Identify which cell holds the provided text, then report its (x, y) central coordinate. 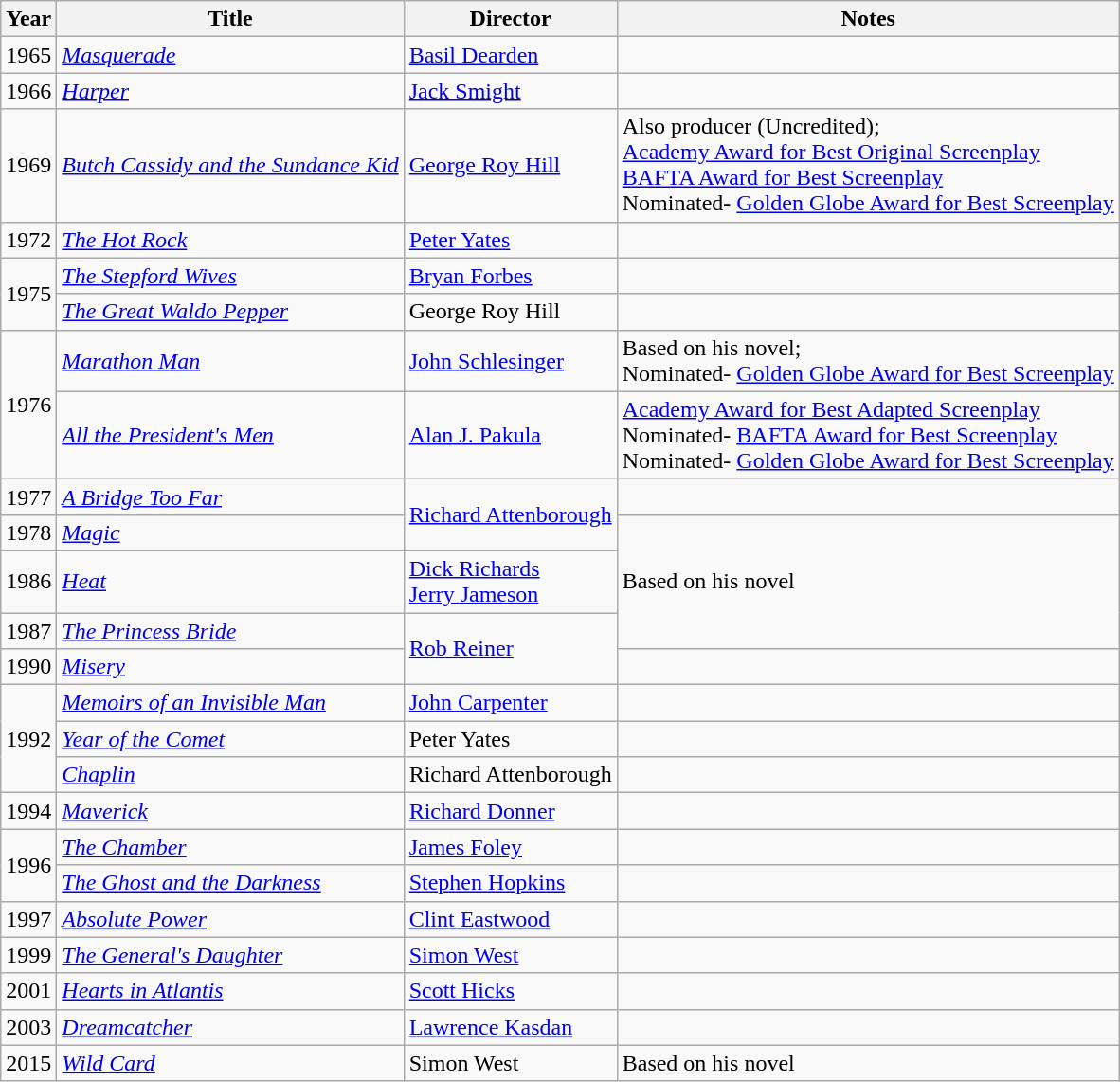
Alan J. Pakula (510, 435)
The Stepford Wives (230, 276)
Masquerade (230, 55)
1992 (28, 739)
Year of the Comet (230, 739)
The Great Waldo Pepper (230, 312)
The Ghost and the Darkness (230, 883)
1969 (28, 165)
Based on his novel;Nominated- Golden Globe Award for Best Screenplay (868, 360)
1975 (28, 294)
Scott Hicks (510, 991)
2001 (28, 991)
1986 (28, 582)
Jack Smight (510, 91)
Director (510, 19)
Harper (230, 91)
Richard Donner (510, 811)
John Schlesinger (510, 360)
Dick RichardsJerry Jameson (510, 582)
The Princess Bride (230, 630)
The General's Daughter (230, 955)
Also producer (Uncredited);Academy Award for Best Original ScreenplayBAFTA Award for Best ScreenplayNominated- Golden Globe Award for Best Screenplay (868, 165)
1987 (28, 630)
1976 (28, 404)
Notes (868, 19)
Butch Cassidy and the Sundance Kid (230, 165)
Wild Card (230, 1063)
Misery (230, 667)
James Foley (510, 847)
Year (28, 19)
Magic (230, 532)
1996 (28, 865)
2003 (28, 1027)
Title (230, 19)
1977 (28, 496)
The Hot Rock (230, 240)
1999 (28, 955)
2015 (28, 1063)
Bryan Forbes (510, 276)
1997 (28, 919)
Maverick (230, 811)
A Bridge Too Far (230, 496)
John Carpenter (510, 703)
The Chamber (230, 847)
1990 (28, 667)
Dreamcatcher (230, 1027)
1978 (28, 532)
Heat (230, 582)
1965 (28, 55)
Rob Reiner (510, 648)
All the President's Men (230, 435)
Lawrence Kasdan (510, 1027)
Clint Eastwood (510, 919)
Absolute Power (230, 919)
Chaplin (230, 775)
Hearts in Atlantis (230, 991)
Academy Award for Best Adapted ScreenplayNominated- BAFTA Award for Best ScreenplayNominated- Golden Globe Award for Best Screenplay (868, 435)
1972 (28, 240)
1966 (28, 91)
Memoirs of an Invisible Man (230, 703)
Stephen Hopkins (510, 883)
1994 (28, 811)
Marathon Man (230, 360)
Basil Dearden (510, 55)
